Scan for the cell matching the given text and deliver its [x, y] coordinate at center. 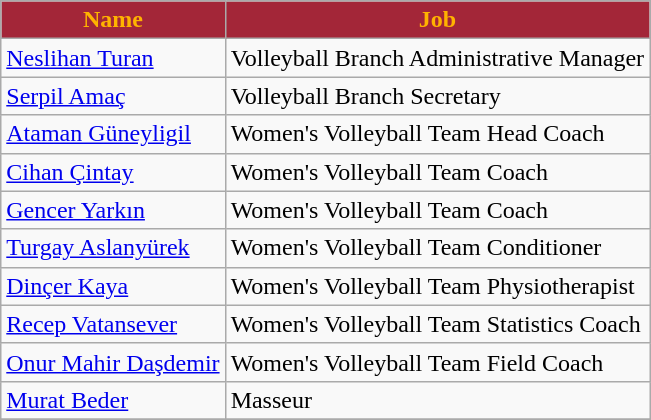
Dinçer Kaya [113, 286]
Masseur [438, 400]
Job [438, 20]
Serpil Amaç [113, 96]
Recep Vatansever [113, 324]
Murat Beder [113, 400]
Name [113, 20]
Women's Volleyball Team Field Coach [438, 362]
Women's Volleyball Team Head Coach [438, 134]
Ataman Güneyligil [113, 134]
Neslihan Turan [113, 58]
Cihan Çintay [113, 172]
Onur Mahir Daşdemir [113, 362]
Turgay Aslanyürek [113, 248]
Gencer Yarkın [113, 210]
Volleyball Branch Administrative Manager [438, 58]
Women's Volleyball Team Conditioner [438, 248]
Women's Volleyball Team Physiotherapist [438, 286]
Women's Volleyball Team Statistics Coach [438, 324]
Volleyball Branch Secretary [438, 96]
